Provide the (X, Y) coordinate of the cell's center where the given text is located.  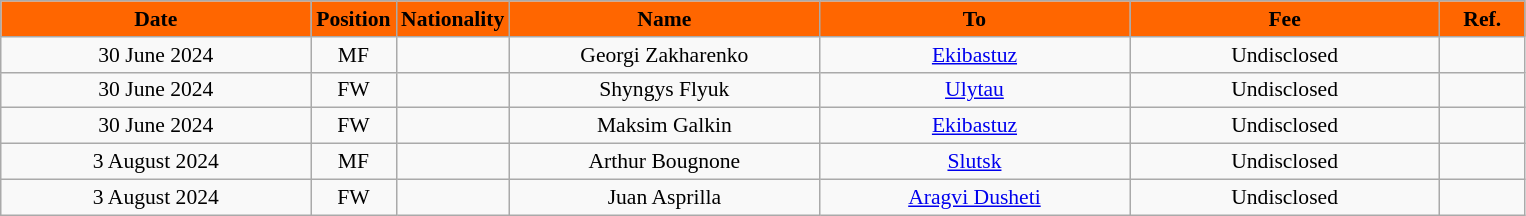
Name (664, 19)
Position (354, 19)
Ulytau (974, 90)
Georgi Zakharenko (664, 55)
Maksim Galkin (664, 126)
To (974, 19)
Nationality (452, 19)
Fee (1285, 19)
Shyngys Flyuk (664, 90)
Aragvi Dusheti (974, 197)
Juan Asprilla (664, 197)
Slutsk (974, 162)
Arthur Bougnone (664, 162)
Ref. (1482, 19)
Date (156, 19)
